Return the [X, Y] coordinate for the center point of the cell that contains the specified text.  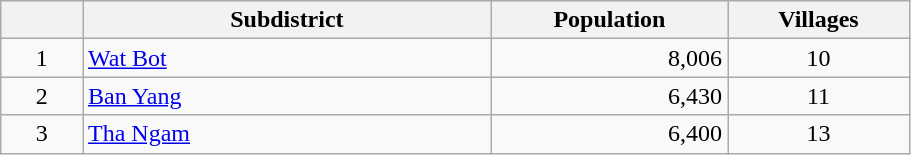
11 [819, 96]
8,006 [609, 58]
13 [819, 134]
Wat Bot [286, 58]
2 [42, 96]
6,430 [609, 96]
Ban Yang [286, 96]
3 [42, 134]
Population [609, 20]
Tha Ngam [286, 134]
Subdistrict [286, 20]
10 [819, 58]
6,400 [609, 134]
1 [42, 58]
Villages [819, 20]
